Pinpoint the cell where the given text exists, returning its (x, y) midpoint coordinate. 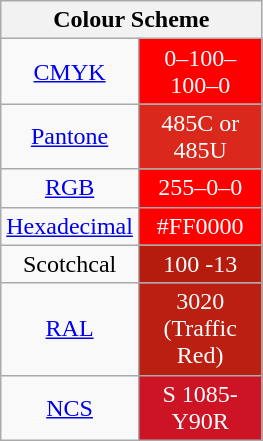
S 1085-Y90R (200, 408)
485C or 485U (200, 136)
#FF0000 (200, 226)
Colour Scheme (132, 20)
CMYK (70, 72)
3020 (Traffic Red) (200, 329)
100 -13 (200, 264)
NCS (70, 408)
RGB (70, 188)
Pantone (70, 136)
Hexadecimal (70, 226)
0–100–100–0 (200, 72)
Scotchcal (70, 264)
255–0–0 (200, 188)
RAL (70, 329)
